Locate the cell with the specified text and output its [X, Y] center coordinate. 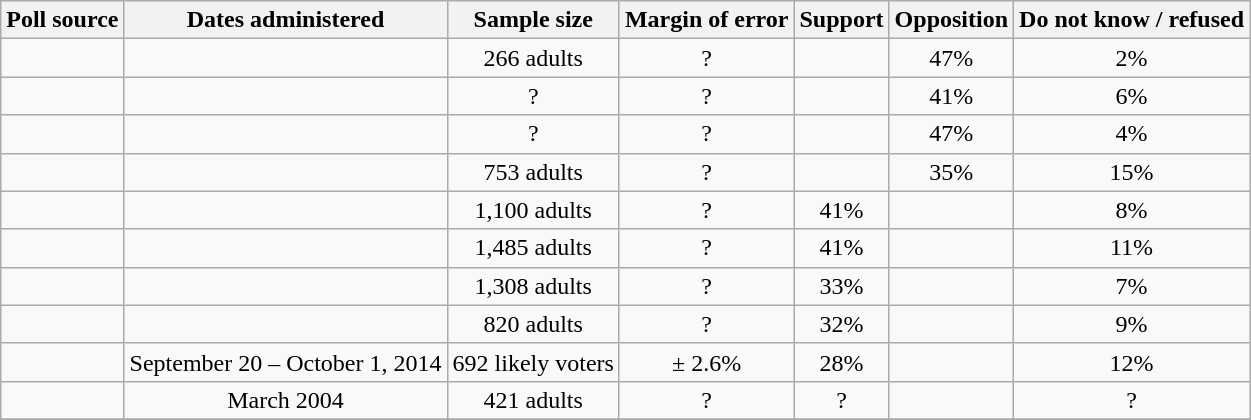
7% [1132, 286]
1,100 adults [533, 210]
March 2004 [286, 400]
2% [1132, 58]
4% [1132, 134]
35% [951, 172]
753 adults [533, 172]
12% [1132, 362]
Margin of error [706, 20]
32% [842, 324]
692 likely voters [533, 362]
1,485 adults [533, 248]
1,308 adults [533, 286]
September 20 – October 1, 2014 [286, 362]
8% [1132, 210]
Opposition [951, 20]
Support [842, 20]
Dates administered [286, 20]
9% [1132, 324]
33% [842, 286]
Poll source [62, 20]
Sample size [533, 20]
266 adults [533, 58]
15% [1132, 172]
421 adults [533, 400]
28% [842, 362]
820 adults [533, 324]
6% [1132, 96]
11% [1132, 248]
± 2.6% [706, 362]
Do not know / refused [1132, 20]
